Capture the cell that displays the provided text and extract its (X, Y) central coordinate. 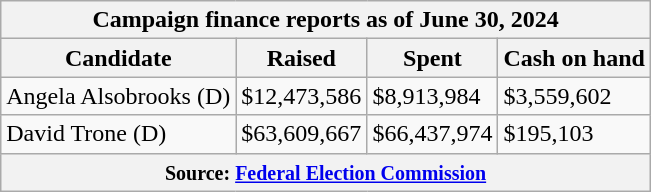
$8,913,984 (432, 96)
Angela Alsobrooks (D) (118, 96)
Raised (302, 58)
$3,559,602 (574, 96)
$12,473,586 (302, 96)
David Trone (D) (118, 134)
Source: Federal Election Commission (326, 172)
Campaign finance reports as of June 30, 2024 (326, 20)
$195,103 (574, 134)
$66,437,974 (432, 134)
$63,609,667 (302, 134)
Candidate (118, 58)
Cash on hand (574, 58)
Spent (432, 58)
